Detect which cell encompasses the target text, then output its [x, y] center coordinate. 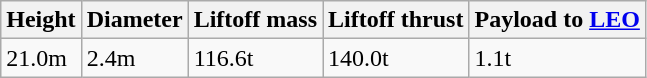
Liftoff thrust [396, 20]
1.1t [557, 58]
Diameter [134, 20]
140.0t [396, 58]
116.6t [255, 58]
Height [41, 20]
2.4m [134, 58]
Liftoff mass [255, 20]
Payload to LEO [557, 20]
21.0m [41, 58]
